Detect which cell encompasses the target text, then output its (x, y) center coordinate. 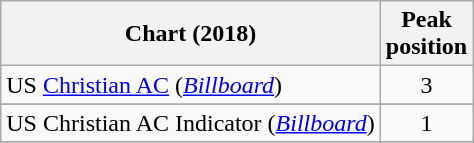
US Christian AC Indicator (Billboard) (191, 123)
Chart (2018) (191, 34)
US Christian AC (Billboard) (191, 85)
Peak position (426, 34)
3 (426, 85)
1 (426, 123)
